Pinpoint the cell where the given text exists, returning its [x, y] midpoint coordinate. 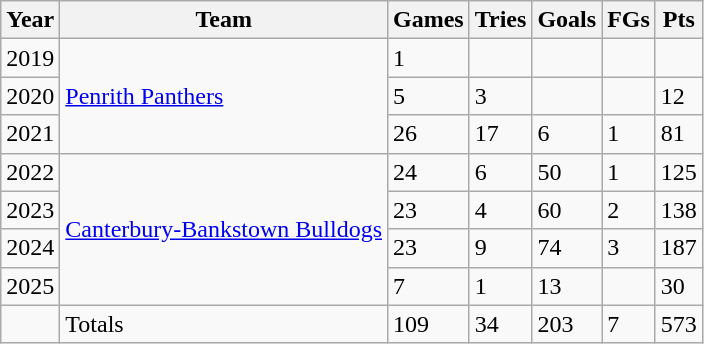
2020 [30, 96]
50 [567, 172]
24 [429, 172]
187 [678, 248]
203 [567, 324]
138 [678, 210]
2024 [30, 248]
FGs [629, 20]
125 [678, 172]
Games [429, 20]
81 [678, 134]
2022 [30, 172]
4 [500, 210]
74 [567, 248]
Team [224, 20]
2 [629, 210]
34 [500, 324]
12 [678, 96]
26 [429, 134]
9 [500, 248]
2023 [30, 210]
2019 [30, 58]
Tries [500, 20]
Totals [224, 324]
Penrith Panthers [224, 96]
17 [500, 134]
2025 [30, 286]
Goals [567, 20]
573 [678, 324]
60 [567, 210]
109 [429, 324]
Canterbury-Bankstown Bulldogs [224, 229]
Pts [678, 20]
Year [30, 20]
30 [678, 286]
13 [567, 286]
2021 [30, 134]
5 [429, 96]
